Scan for the cell matching the given text and deliver its [x, y] coordinate at center. 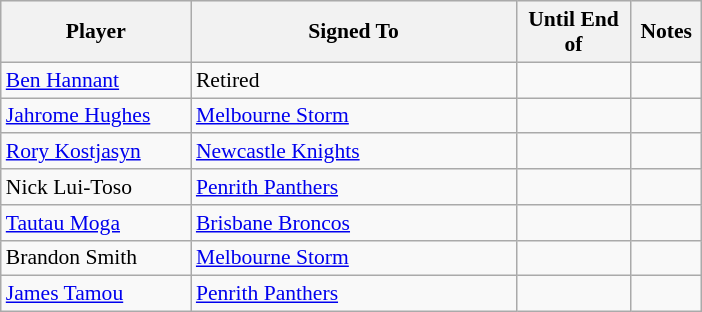
Newcastle Knights [354, 152]
Rory Kostjasyn [96, 152]
Brandon Smith [96, 258]
Signed To [354, 32]
Retired [354, 80]
Notes [666, 32]
Until End of [574, 32]
Tautau Moga [96, 223]
Brisbane Broncos [354, 223]
Ben Hannant [96, 80]
Jahrome Hughes [96, 116]
James Tamou [96, 294]
Player [96, 32]
Nick Lui-Toso [96, 187]
